Locate the cell with the specified text and output its [x, y] center coordinate. 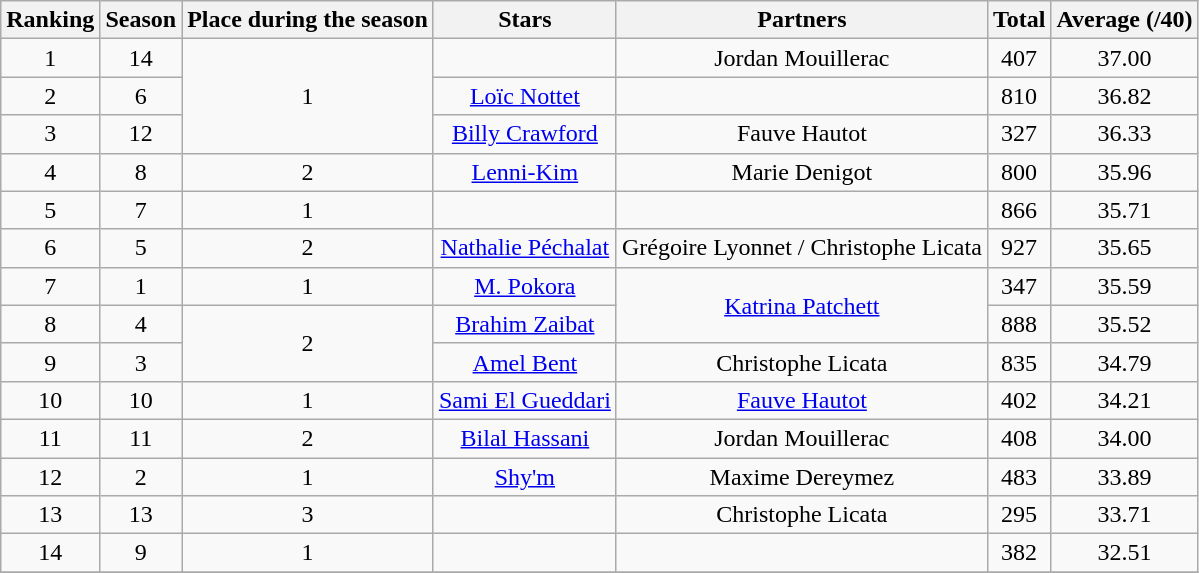
Place during the season [308, 20]
327 [1019, 134]
Stars [524, 20]
35.96 [1124, 172]
Marie Denigot [802, 172]
34.21 [1124, 400]
33.71 [1124, 515]
Katrina Patchett [802, 305]
835 [1019, 362]
810 [1019, 96]
37.00 [1124, 58]
Partners [802, 20]
32.51 [1124, 553]
35.71 [1124, 210]
Loïc Nottet [524, 96]
36.33 [1124, 134]
Total [1019, 20]
Season [141, 20]
35.65 [1124, 248]
Ranking [50, 20]
Sami El Gueddari [524, 400]
408 [1019, 438]
Average (/40) [1124, 20]
Grégoire Lyonnet / Christophe Licata [802, 248]
M. Pokora [524, 286]
295 [1019, 515]
Lenni-Kim [524, 172]
36.82 [1124, 96]
382 [1019, 553]
Shy'm [524, 477]
347 [1019, 286]
34.79 [1124, 362]
927 [1019, 248]
407 [1019, 58]
866 [1019, 210]
800 [1019, 172]
Maxime Dereymez [802, 477]
483 [1019, 477]
34.00 [1124, 438]
Nathalie Péchalat [524, 248]
Amel Bent [524, 362]
Billy Crawford [524, 134]
35.52 [1124, 324]
35.59 [1124, 286]
33.89 [1124, 477]
Bilal Hassani [524, 438]
Brahim Zaibat [524, 324]
402 [1019, 400]
888 [1019, 324]
